Determine the (X, Y) coordinate at the center of the cell enclosing the given text.  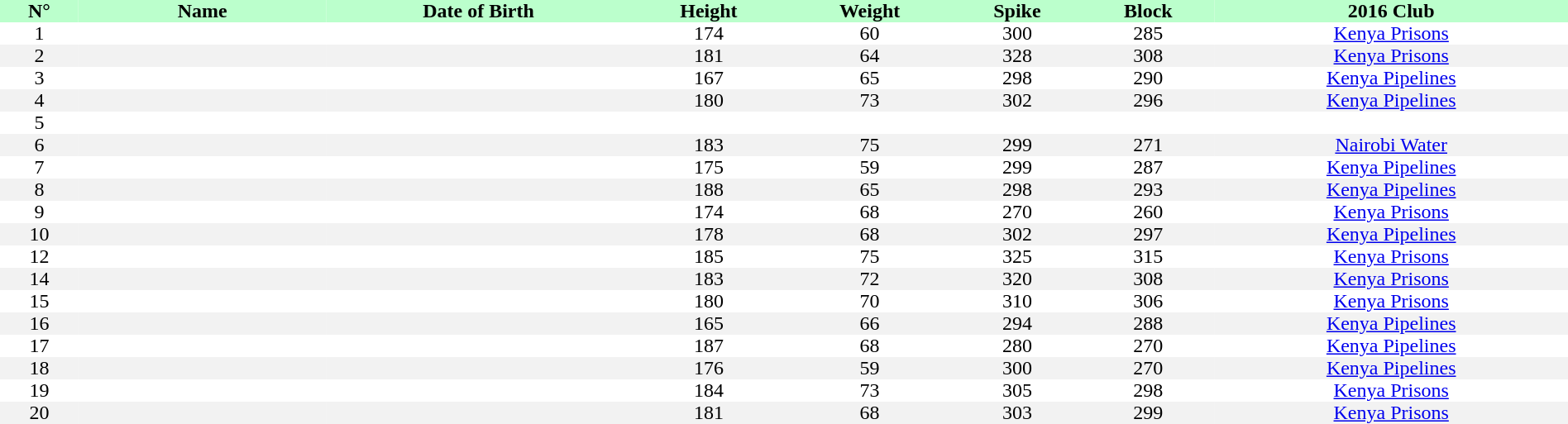
Spike (1017, 12)
297 (1148, 235)
2 (40, 56)
184 (708, 390)
2016 Club (1391, 12)
9 (40, 212)
Date of Birth (479, 12)
320 (1017, 279)
19 (40, 390)
18 (40, 369)
185 (708, 256)
72 (869, 279)
Name (203, 12)
8 (40, 190)
260 (1148, 212)
Nairobi Water (1391, 145)
167 (708, 78)
3 (40, 78)
280 (1017, 345)
15 (40, 301)
N° (40, 12)
176 (708, 369)
165 (708, 324)
296 (1148, 101)
178 (708, 235)
64 (869, 56)
4 (40, 101)
290 (1148, 78)
60 (869, 33)
Block (1148, 12)
12 (40, 256)
305 (1017, 390)
271 (1148, 145)
10 (40, 235)
6 (40, 145)
17 (40, 345)
328 (1017, 56)
325 (1017, 256)
14 (40, 279)
1 (40, 33)
16 (40, 324)
285 (1148, 33)
66 (869, 324)
70 (869, 301)
5 (40, 122)
287 (1148, 167)
20 (40, 413)
306 (1148, 301)
Weight (869, 12)
288 (1148, 324)
303 (1017, 413)
7 (40, 167)
315 (1148, 256)
310 (1017, 301)
Height (708, 12)
293 (1148, 190)
175 (708, 167)
188 (708, 190)
187 (708, 345)
294 (1017, 324)
